Provide the [x, y] coordinate of the cell's center where the given text is located.  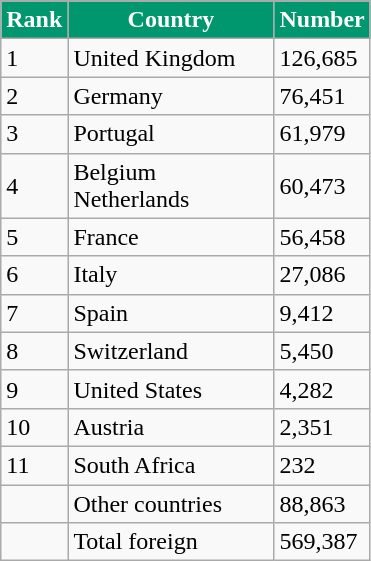
United Kingdom [171, 58]
27,086 [322, 275]
60,473 [322, 186]
Country [171, 20]
Spain [171, 313]
3 [34, 134]
Total foreign [171, 542]
6 [34, 275]
Other countries [171, 503]
10 [34, 427]
Austria [171, 427]
Germany [171, 96]
232 [322, 465]
569,387 [322, 542]
5 [34, 237]
Number [322, 20]
South Africa [171, 465]
11 [34, 465]
4,282 [322, 389]
BelgiumNetherlands [171, 186]
Switzerland [171, 351]
1 [34, 58]
7 [34, 313]
76,451 [322, 96]
9,412 [322, 313]
2,351 [322, 427]
56,458 [322, 237]
France [171, 237]
8 [34, 351]
9 [34, 389]
Portugal [171, 134]
4 [34, 186]
61,979 [322, 134]
126,685 [322, 58]
Rank [34, 20]
5,450 [322, 351]
2 [34, 96]
Italy [171, 275]
88,863 [322, 503]
United States [171, 389]
